For the text-containing cell, return its midpoint in (X, Y) coordinate format. 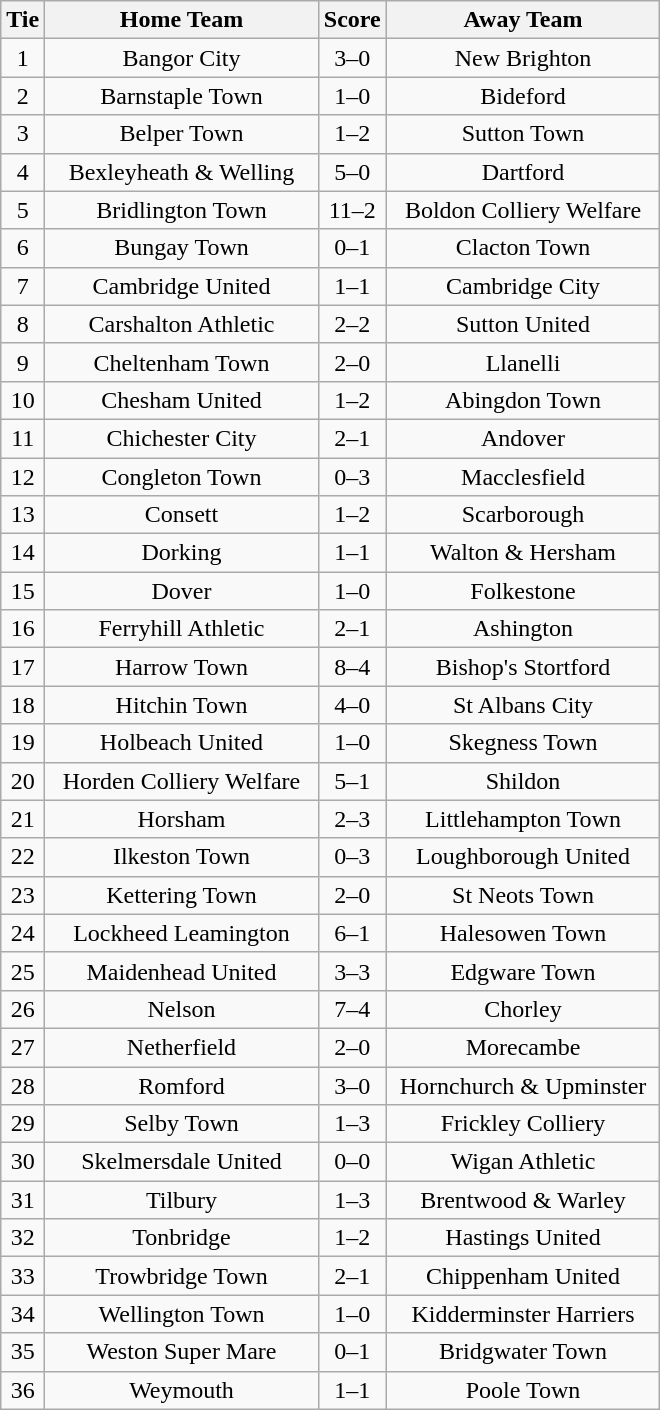
Carshalton Athletic (182, 324)
Cheltenham Town (182, 362)
17 (23, 667)
6–1 (352, 933)
Chorley (523, 1009)
Bideford (523, 96)
16 (23, 629)
24 (23, 933)
29 (23, 1124)
Wigan Athletic (523, 1162)
Away Team (523, 20)
Abingdon Town (523, 400)
5–1 (352, 781)
4–0 (352, 705)
26 (23, 1009)
Bungay Town (182, 248)
Dorking (182, 553)
Hornchurch & Upminster (523, 1085)
21 (23, 819)
Maidenhead United (182, 971)
8 (23, 324)
12 (23, 477)
Sutton Town (523, 134)
5–0 (352, 172)
Macclesfield (523, 477)
Chesham United (182, 400)
1 (23, 58)
11 (23, 438)
Kettering Town (182, 895)
Bridlington Town (182, 210)
Bishop's Stortford (523, 667)
Romford (182, 1085)
Weymouth (182, 1390)
3–3 (352, 971)
20 (23, 781)
Ilkeston Town (182, 857)
3 (23, 134)
Llanelli (523, 362)
18 (23, 705)
Chichester City (182, 438)
Consett (182, 515)
Bexleyheath & Welling (182, 172)
Poole Town (523, 1390)
6 (23, 248)
11–2 (352, 210)
Congleton Town (182, 477)
Edgware Town (523, 971)
Skelmersdale United (182, 1162)
Tilbury (182, 1200)
15 (23, 591)
Loughborough United (523, 857)
19 (23, 743)
Bangor City (182, 58)
Chippenham United (523, 1276)
Cambridge United (182, 286)
Horsham (182, 819)
Lockheed Leamington (182, 933)
Tonbridge (182, 1238)
0–0 (352, 1162)
13 (23, 515)
31 (23, 1200)
Brentwood & Warley (523, 1200)
Trowbridge Town (182, 1276)
2 (23, 96)
7–4 (352, 1009)
Home Team (182, 20)
32 (23, 1238)
St Neots Town (523, 895)
9 (23, 362)
Frickley Colliery (523, 1124)
Andover (523, 438)
10 (23, 400)
5 (23, 210)
Barnstaple Town (182, 96)
Netherfield (182, 1047)
25 (23, 971)
Holbeach United (182, 743)
Ashington (523, 629)
Horden Colliery Welfare (182, 781)
28 (23, 1085)
23 (23, 895)
Scarborough (523, 515)
27 (23, 1047)
2–3 (352, 819)
Tie (23, 20)
Ferryhill Athletic (182, 629)
22 (23, 857)
Boldon Colliery Welfare (523, 210)
4 (23, 172)
Selby Town (182, 1124)
Wellington Town (182, 1314)
Walton & Hersham (523, 553)
Score (352, 20)
30 (23, 1162)
Dartford (523, 172)
34 (23, 1314)
Weston Super Mare (182, 1352)
Clacton Town (523, 248)
Halesowen Town (523, 933)
Hitchin Town (182, 705)
Nelson (182, 1009)
New Brighton (523, 58)
Shildon (523, 781)
Skegness Town (523, 743)
Littlehampton Town (523, 819)
33 (23, 1276)
35 (23, 1352)
Harrow Town (182, 667)
2–2 (352, 324)
Hastings United (523, 1238)
Sutton United (523, 324)
36 (23, 1390)
Folkestone (523, 591)
Belper Town (182, 134)
Kidderminster Harriers (523, 1314)
St Albans City (523, 705)
Cambridge City (523, 286)
14 (23, 553)
7 (23, 286)
Morecambe (523, 1047)
8–4 (352, 667)
Dover (182, 591)
Bridgwater Town (523, 1352)
